Extract the [X, Y] coordinate from the center of the cell holding the provided text.  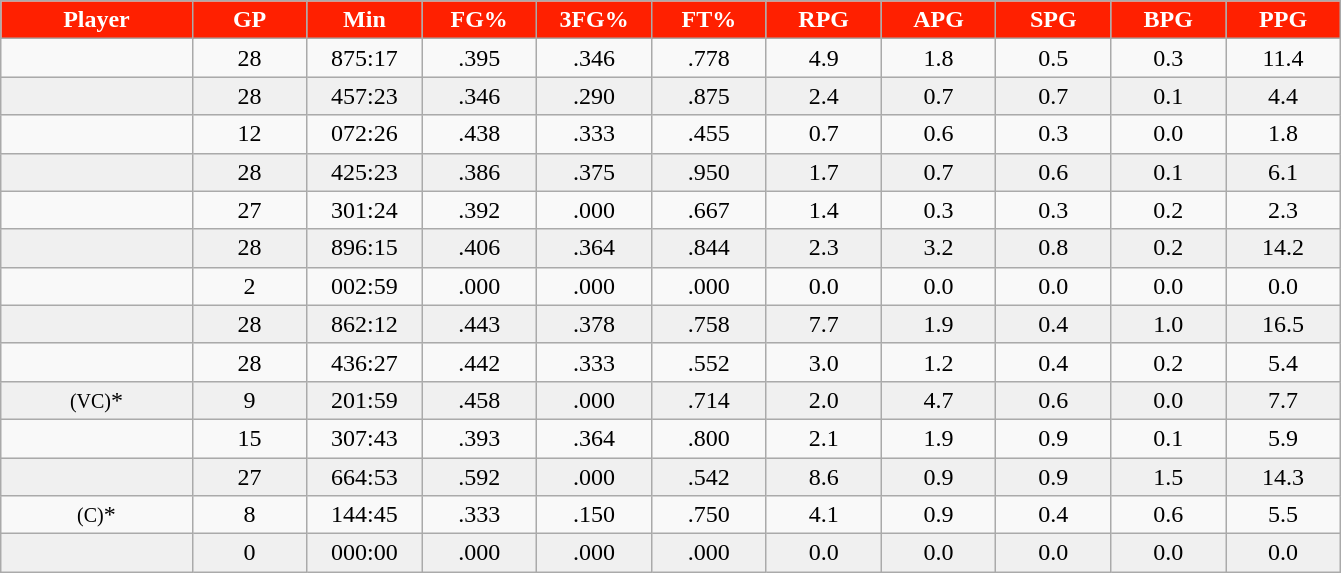
(VC)* [96, 400]
.392 [480, 210]
4.1 [824, 515]
GP [250, 20]
.667 [708, 210]
.386 [480, 172]
Min [364, 20]
457:23 [364, 96]
.592 [480, 477]
4.4 [1284, 96]
(C)* [96, 515]
0.5 [1054, 58]
3.0 [824, 362]
002:59 [364, 286]
SPG [1054, 20]
.875 [708, 96]
RPG [824, 20]
1.7 [824, 172]
9 [250, 400]
6.1 [1284, 172]
.758 [708, 324]
664:53 [364, 477]
11.4 [1284, 58]
.442 [480, 362]
8.6 [824, 477]
.395 [480, 58]
0.8 [1054, 248]
425:23 [364, 172]
.378 [594, 324]
.438 [480, 134]
.714 [708, 400]
2.0 [824, 400]
072:26 [364, 134]
.375 [594, 172]
FT% [708, 20]
BPG [1168, 20]
875:17 [364, 58]
.844 [708, 248]
5.4 [1284, 362]
4.9 [824, 58]
.290 [594, 96]
3FG% [594, 20]
14.3 [1284, 477]
2.4 [824, 96]
301:24 [364, 210]
.406 [480, 248]
307:43 [364, 438]
5.9 [1284, 438]
.778 [708, 58]
FG% [480, 20]
16.5 [1284, 324]
201:59 [364, 400]
Player [96, 20]
1.5 [1168, 477]
2.1 [824, 438]
436:27 [364, 362]
14.2 [1284, 248]
862:12 [364, 324]
PPG [1284, 20]
.552 [708, 362]
1.2 [938, 362]
8 [250, 515]
896:15 [364, 248]
15 [250, 438]
2 [250, 286]
.750 [708, 515]
.393 [480, 438]
000:00 [364, 553]
3.2 [938, 248]
.443 [480, 324]
.455 [708, 134]
1.4 [824, 210]
0 [250, 553]
.542 [708, 477]
.458 [480, 400]
1.0 [1168, 324]
5.5 [1284, 515]
4.7 [938, 400]
12 [250, 134]
.950 [708, 172]
APG [938, 20]
.800 [708, 438]
.150 [594, 515]
144:45 [364, 515]
